Locate the cell with the specified text and output its [X, Y] center coordinate. 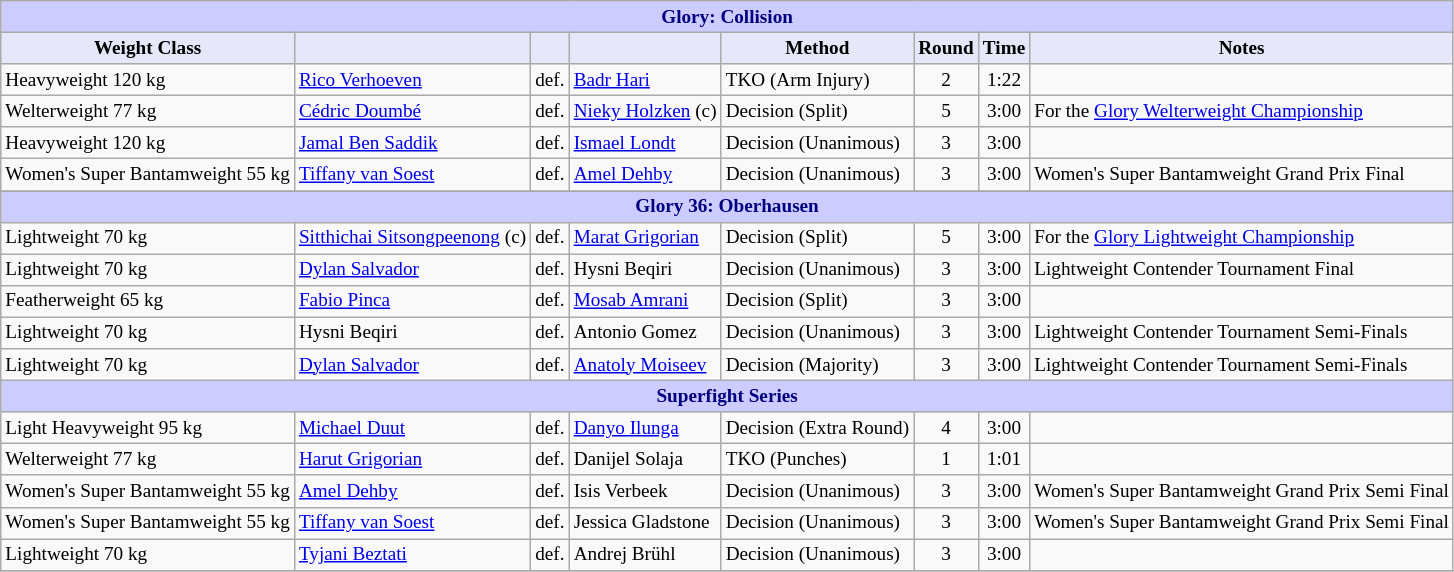
Tyjani Beztati [412, 554]
1 [946, 460]
Antonio Gomez [645, 333]
Light Heavyweight 95 kg [148, 428]
Marat Grigorian [645, 238]
Ismael Londt [645, 143]
Fabio Pinca [412, 301]
Round [946, 48]
Jessica Gladstone [645, 523]
Decision (Majority) [818, 365]
Andrej Brühl [645, 554]
Decision (Extra Round) [818, 428]
Michael Duut [412, 428]
TKO (Arm Injury) [818, 80]
Anatoly Moiseev [645, 365]
2 [946, 80]
1:22 [1004, 80]
Isis Verbeek [645, 491]
TKO (Punches) [818, 460]
Cédric Doumbé [412, 111]
For the Glory Welterweight Championship [1242, 111]
Danyo Ilunga [645, 428]
4 [946, 428]
Time [1004, 48]
Mosab Amrani [645, 301]
Jamal Ben Saddik [412, 143]
Weight Class [148, 48]
Glory: Collision [728, 17]
Danijel Solaja [645, 460]
Superfight Series [728, 396]
Lightweight Contender Tournament Final [1242, 270]
For the Glory Lightweight Championship [1242, 238]
Rico Verhoeven [412, 80]
1:01 [1004, 460]
Harut Grigorian [412, 460]
Nieky Holzken (c) [645, 111]
Notes [1242, 48]
Sitthichai Sitsongpeenong (c) [412, 238]
Featherweight 65 kg [148, 301]
Glory 36: Oberhausen [728, 206]
Badr Hari [645, 80]
Women's Super Bantamweight Grand Prix Final [1242, 175]
Method [818, 48]
